Detect which cell encompasses the target text, then output its (X, Y) center coordinate. 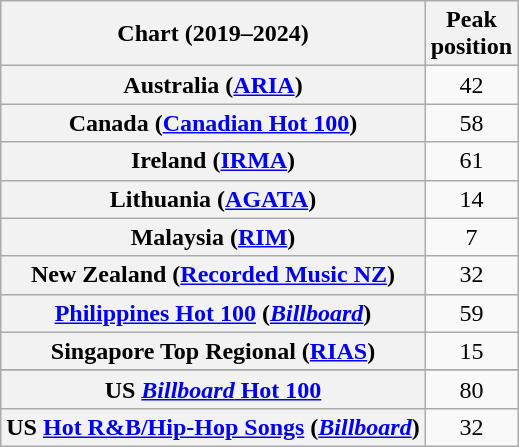
Malaysia (RIM) (213, 237)
Philippines Hot 100 (Billboard) (213, 313)
Peakposition (471, 34)
61 (471, 161)
Canada (Canadian Hot 100) (213, 123)
7 (471, 237)
42 (471, 85)
14 (471, 199)
58 (471, 123)
Lithuania (AGATA) (213, 199)
US Billboard Hot 100 (213, 389)
Ireland (IRMA) (213, 161)
80 (471, 389)
Singapore Top Regional (RIAS) (213, 351)
59 (471, 313)
Australia (ARIA) (213, 85)
US Hot R&B/Hip-Hop Songs (Billboard) (213, 427)
New Zealand (Recorded Music NZ) (213, 275)
15 (471, 351)
Chart (2019–2024) (213, 34)
